Identify which cell holds the provided text, then report its (x, y) central coordinate. 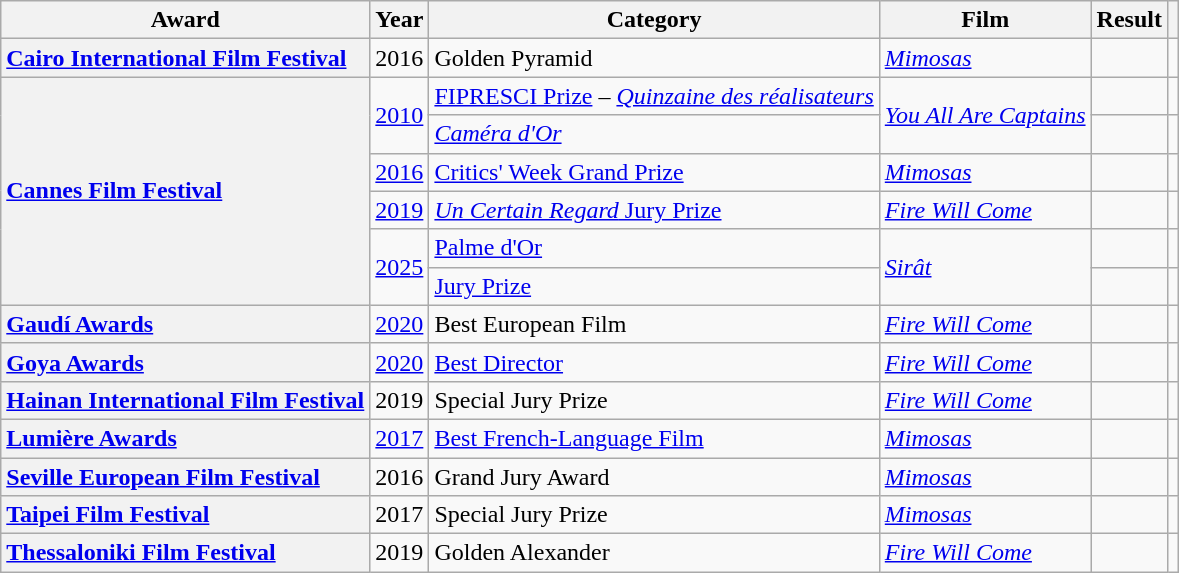
Result (1129, 20)
Gaudí Awards (186, 324)
Seville European Film Festival (186, 477)
Sirât (985, 267)
Jury Prize (654, 286)
2010 (400, 115)
Grand Jury Award (654, 477)
Cairo International Film Festival (186, 58)
Film (985, 20)
Award (186, 20)
2025 (400, 267)
Best European Film (654, 324)
Golden Pyramid (654, 58)
You All Are Captains (985, 115)
Un Certain Regard Jury Prize (654, 210)
FIPRESCI Prize – Quinzaine des réalisateurs (654, 96)
Golden Alexander (654, 553)
Best French-Language Film (654, 438)
Hainan International Film Festival (186, 400)
Year (400, 20)
Caméra d'Or (654, 134)
Thessaloniki Film Festival (186, 553)
Category (654, 20)
Palme d'Or (654, 248)
Taipei Film Festival (186, 515)
Lumière Awards (186, 438)
Best Director (654, 362)
Goya Awards (186, 362)
Cannes Film Festival (186, 191)
Critics' Week Grand Prize (654, 172)
